Pinpoint the cell where the given text exists, returning its [X, Y] midpoint coordinate. 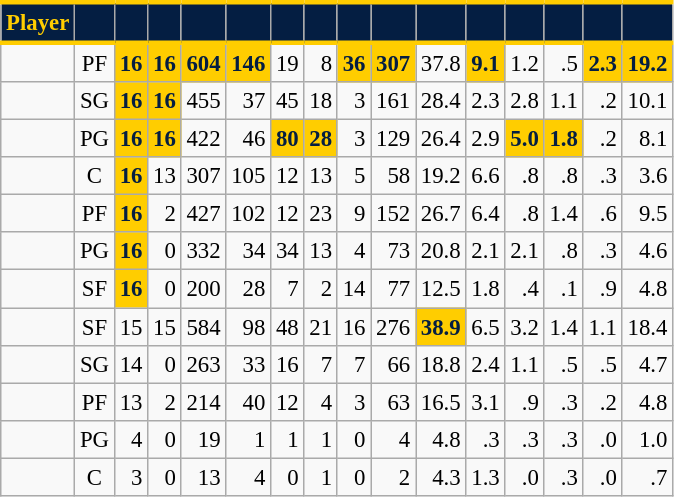
58 [394, 176]
.1 [564, 289]
1.3 [486, 477]
18 [320, 101]
80 [288, 139]
3.6 [647, 176]
6.4 [486, 214]
214 [204, 402]
102 [248, 214]
48 [288, 327]
4.7 [647, 364]
200 [204, 289]
152 [394, 214]
9.5 [647, 214]
2.9 [486, 139]
63 [394, 402]
12.5 [441, 289]
23 [320, 214]
36 [354, 62]
6.5 [486, 327]
10.1 [647, 101]
26.7 [441, 214]
45 [288, 101]
8 [320, 62]
40 [248, 402]
105 [248, 176]
276 [394, 327]
9 [354, 214]
427 [204, 214]
9.1 [486, 62]
129 [394, 139]
4.6 [647, 251]
18.4 [647, 327]
18.8 [441, 364]
1.2 [524, 62]
4.3 [441, 477]
263 [204, 364]
422 [204, 139]
26.4 [441, 139]
28.4 [441, 101]
.4 [524, 289]
21 [320, 327]
33 [248, 364]
38.9 [441, 327]
2.8 [524, 101]
98 [248, 327]
20.8 [441, 251]
77 [394, 289]
6.6 [486, 176]
66 [394, 364]
16.5 [441, 402]
3.1 [486, 402]
146 [248, 62]
37 [248, 101]
604 [204, 62]
332 [204, 251]
5 [354, 176]
455 [204, 101]
Player [38, 22]
3.2 [524, 327]
.6 [602, 214]
.7 [647, 477]
46 [248, 139]
161 [394, 101]
8.1 [647, 139]
1.0 [647, 439]
2.4 [486, 364]
37.8 [441, 62]
73 [394, 251]
5.0 [524, 139]
584 [204, 327]
